Output the [x, y] coordinate of the center of the cell containing the given text.  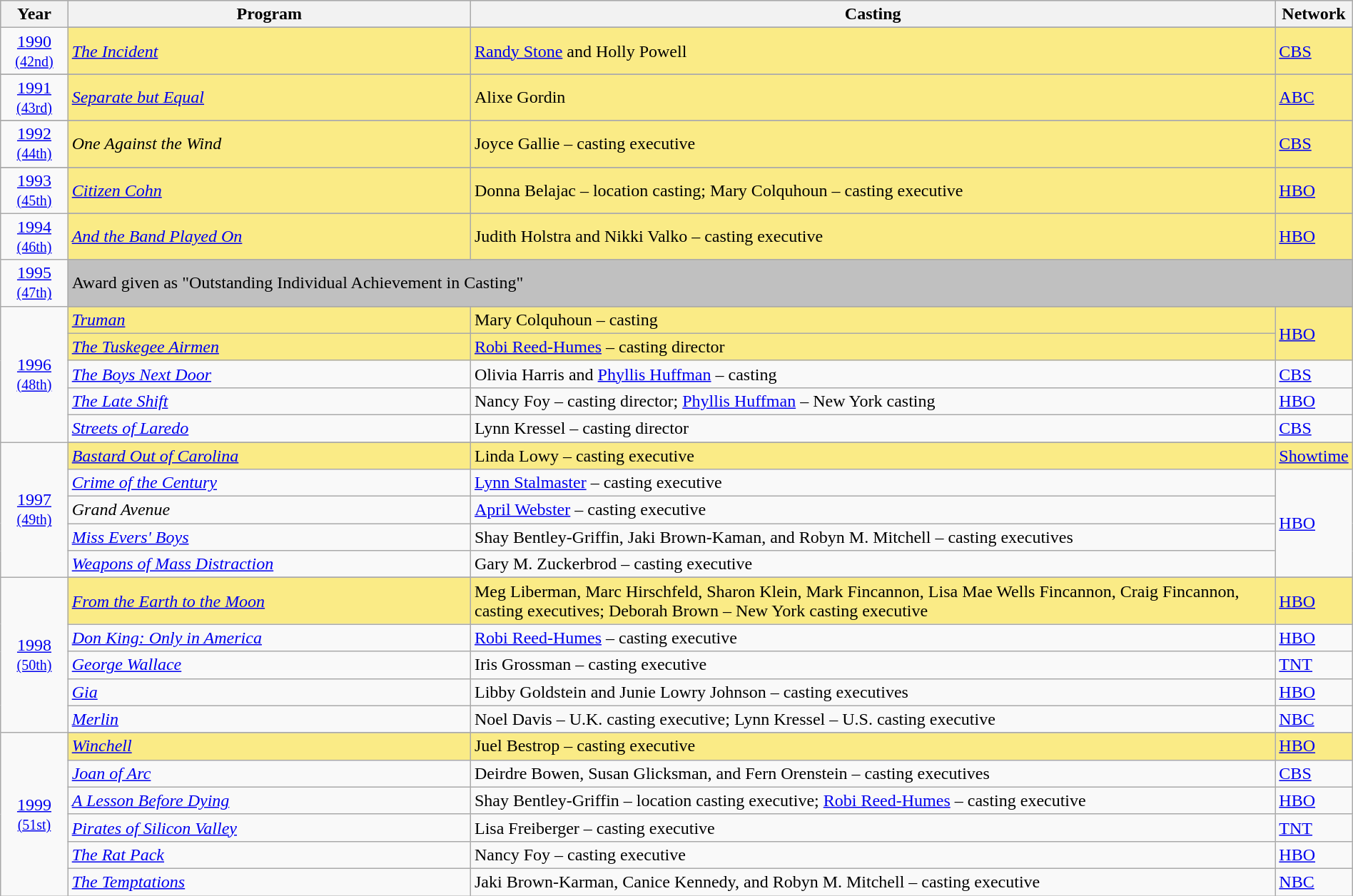
Gia [269, 692]
1991(43rd) [34, 97]
Lisa Freiberger – casting executive [872, 828]
Weapons of Mass Distraction [269, 564]
Linda Lowy – casting executive [872, 456]
Olivia Harris and Phyllis Huffman – casting [872, 374]
And the Band Played On [269, 237]
1999(51st) [34, 814]
Gary M. Zuckerbrod – casting executive [872, 564]
The Tuskegee Airmen [269, 347]
Citizen Cohn [269, 190]
A Lesson Before Dying [269, 800]
Mary Colquhoun – casting [872, 320]
Noel Davis – U.K. casting executive; Lynn Kressel – U.S. casting executive [872, 719]
ABC [1314, 97]
Alixe Gordin [872, 97]
1992(44th) [34, 144]
Randy Stone and Holly Powell [872, 51]
April Webster – casting executive [872, 510]
Shay Bentley-Griffin, Jaki Brown-Kaman, and Robyn M. Mitchell – casting executives [872, 537]
Network [1314, 14]
Nancy Foy – casting director; Phyllis Huffman – New York casting [872, 401]
Year [34, 14]
The Late Shift [269, 401]
Merlin [269, 719]
1994(46th) [34, 237]
Juel Bestrop – casting executive [872, 746]
Program [269, 14]
Joan of Arc [269, 773]
Showtime [1314, 456]
Award given as "Outstanding Individual Achievement in Casting" [710, 282]
Separate but Equal [269, 97]
Judith Holstra and Nikki Valko – casting executive [872, 237]
Winchell [269, 746]
Bastard Out of Carolina [269, 456]
1997(49th) [34, 510]
Don King: Only in America [269, 638]
Iris Grossman – casting executive [872, 665]
1990(42nd) [34, 51]
The Rat Pack [269, 855]
The Boys Next Door [269, 374]
The Incident [269, 51]
Miss Evers' Boys [269, 537]
Robi Reed-Humes – casting director [872, 347]
From the Earth to the Moon [269, 601]
One Against the Wind [269, 144]
Donna Belajac – location casting; Mary Colquhoun – casting executive [872, 190]
Robi Reed-Humes – casting executive [872, 638]
Deirdre Bowen, Susan Glicksman, and Fern Orenstein – casting executives [872, 773]
Nancy Foy – casting executive [872, 855]
The Temptations [269, 882]
Grand Avenue [269, 510]
1993(45th) [34, 190]
Shay Bentley-Griffin – location casting executive; Robi Reed-Humes – casting executive [872, 800]
1995(47th) [34, 282]
1996(48th) [34, 374]
Truman [269, 320]
Lynn Kressel – casting director [872, 428]
1998(50th) [34, 655]
Lynn Stalmaster – casting executive [872, 483]
George Wallace [269, 665]
Joyce Gallie – casting executive [872, 144]
Jaki Brown-Karman, Canice Kennedy, and Robyn M. Mitchell – casting executive [872, 882]
Libby Goldstein and Junie Lowry Johnson – casting executives [872, 692]
Streets of Laredo [269, 428]
Pirates of Silicon Valley [269, 828]
Casting [872, 14]
Crime of the Century [269, 483]
